Return [X, Y] of the center of cell containing provided text 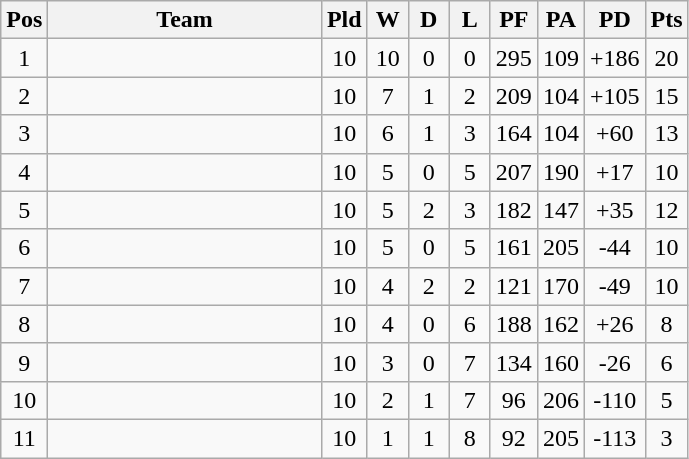
206 [560, 400]
D [428, 20]
-110 [614, 400]
20 [666, 58]
Pos [24, 20]
109 [560, 58]
160 [560, 362]
+35 [614, 210]
+186 [614, 58]
-49 [614, 286]
92 [514, 438]
W [388, 20]
15 [666, 96]
11 [24, 438]
-113 [614, 438]
209 [514, 96]
-26 [614, 362]
PD [614, 20]
+17 [614, 172]
96 [514, 400]
134 [514, 362]
121 [514, 286]
PF [514, 20]
170 [560, 286]
PA [560, 20]
295 [514, 58]
12 [666, 210]
164 [514, 134]
Pts [666, 20]
Pld [344, 20]
+105 [614, 96]
L [470, 20]
190 [560, 172]
182 [514, 210]
161 [514, 248]
188 [514, 324]
207 [514, 172]
+26 [614, 324]
9 [24, 362]
+60 [614, 134]
13 [666, 134]
162 [560, 324]
-44 [614, 248]
Team [185, 20]
147 [560, 210]
